Detect which cell encompasses the target text, then output its (X, Y) center coordinate. 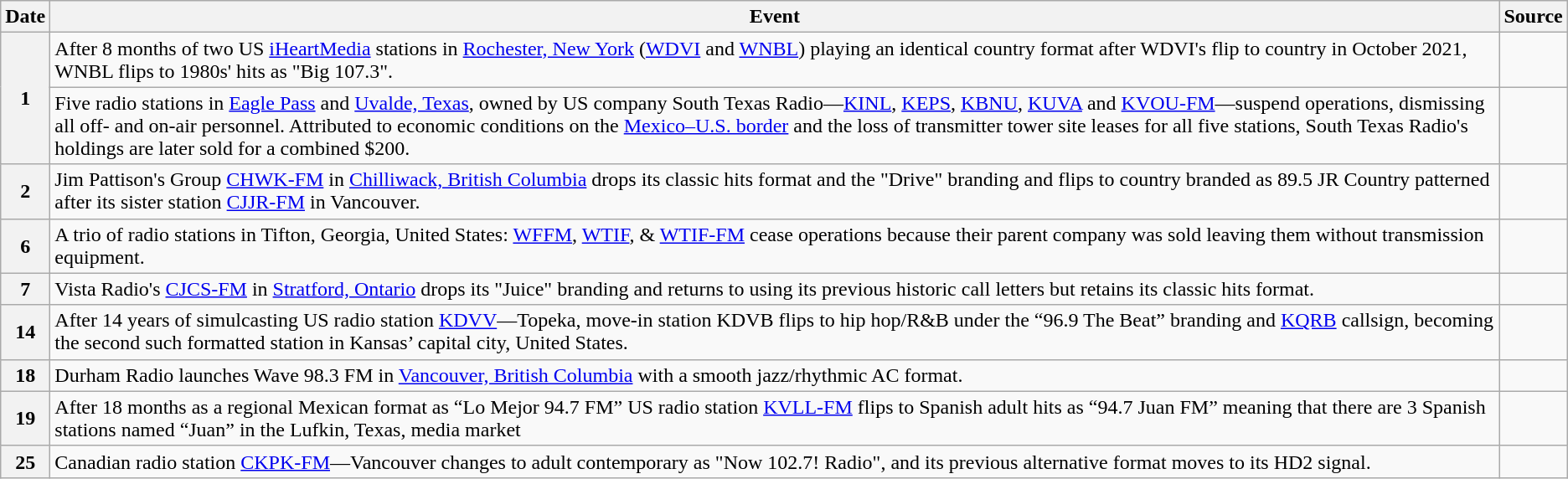
6 (25, 246)
Durham Radio launches Wave 98.3 FM in Vancouver, British Columbia with a smooth jazz/rhythmic AC format. (775, 375)
25 (25, 461)
7 (25, 289)
Event (775, 17)
Date (25, 17)
19 (25, 419)
18 (25, 375)
1 (25, 99)
Source (1533, 17)
14 (25, 332)
2 (25, 191)
